Locate the cell with the specified text and output its (x, y) center coordinate. 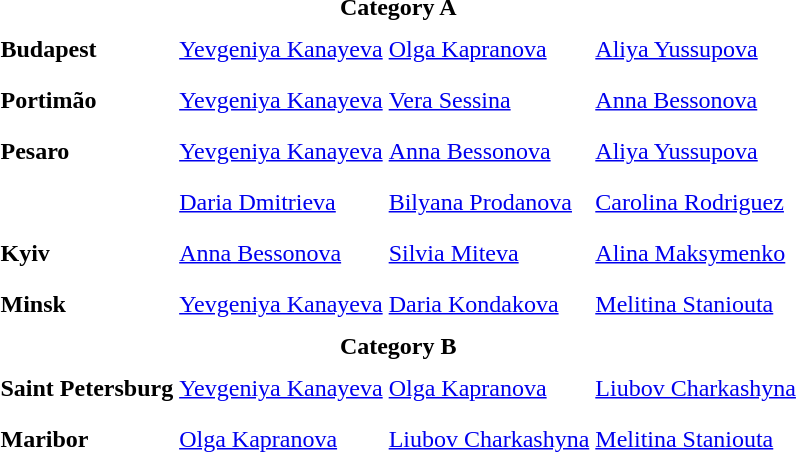
Vera Sessina (489, 100)
Bilyana Prodanova (489, 202)
Daria Kondakova (489, 304)
Silvia Miteva (489, 253)
Daria Dmitrieva (282, 202)
